Extract the [x, y] coordinate from the center of the cell holding the provided text.  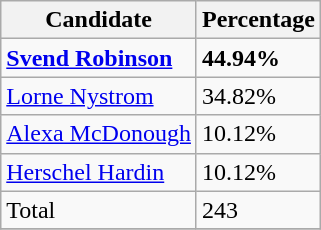
44.94% [258, 58]
Candidate [99, 20]
Herschel Hardin [99, 172]
Svend Robinson [99, 58]
Total [99, 210]
243 [258, 210]
Lorne Nystrom [99, 96]
34.82% [258, 96]
Percentage [258, 20]
Alexa McDonough [99, 134]
